Determine the [X, Y] coordinate at the center of the cell enclosing the given text.  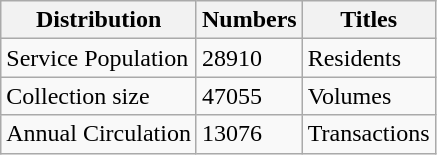
Distribution [99, 20]
Service Population [99, 58]
Transactions [368, 134]
Titles [368, 20]
Residents [368, 58]
13076 [249, 134]
Annual Circulation [99, 134]
47055 [249, 96]
Collection size [99, 96]
Numbers [249, 20]
28910 [249, 58]
Volumes [368, 96]
